Scan for the cell matching the given text and deliver its (x, y) coordinate at center. 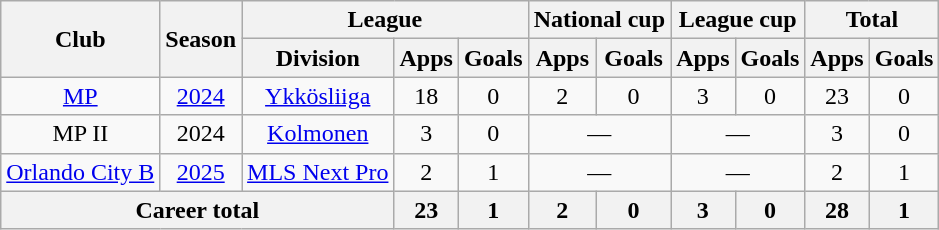
Season (201, 39)
28 (837, 210)
Career total (198, 210)
League (386, 20)
League cup (738, 20)
Kolmonen (318, 134)
MP (80, 96)
2025 (201, 172)
MLS Next Pro (318, 172)
Division (318, 58)
Orlando City B (80, 172)
Ykkösliiga (318, 96)
MP II (80, 134)
Club (80, 39)
National cup (599, 20)
Total (872, 20)
18 (426, 96)
